From the cell containing the given text, extract its center point as [x, y] coordinate. 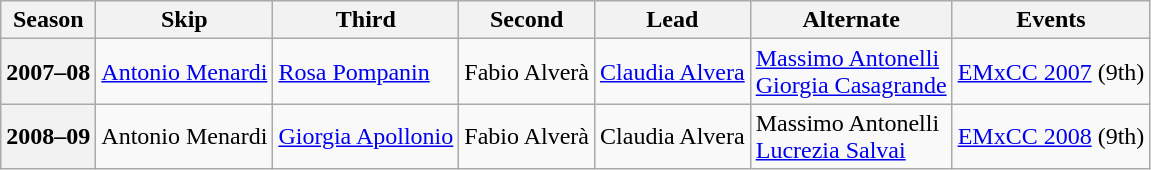
EMxCC 2007 (9th) [1051, 72]
Season [48, 20]
Giorgia Apollonio [366, 136]
Skip [184, 20]
Events [1051, 20]
Massimo AntonelliGiorgia Casagrande [851, 72]
Lead [673, 20]
Second [527, 20]
Rosa Pompanin [366, 72]
Third [366, 20]
2008–09 [48, 136]
2007–08 [48, 72]
Alternate [851, 20]
Massimo AntonelliLucrezia Salvai [851, 136]
EMxCC 2008 (9th) [1051, 136]
